Pinpoint the cell where the given text exists, returning its (x, y) midpoint coordinate. 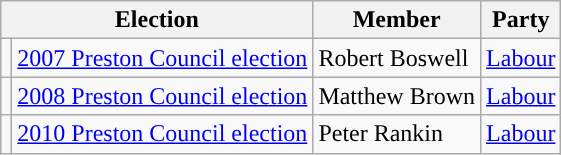
2007 Preston Council election (162, 58)
Peter Rankin (397, 134)
Matthew Brown (397, 96)
Member (397, 20)
2010 Preston Council election (162, 134)
Party (521, 20)
Robert Boswell (397, 58)
2008 Preston Council election (162, 96)
Election (157, 20)
